From the cell containing the given text, extract its center point as [X, Y] coordinate. 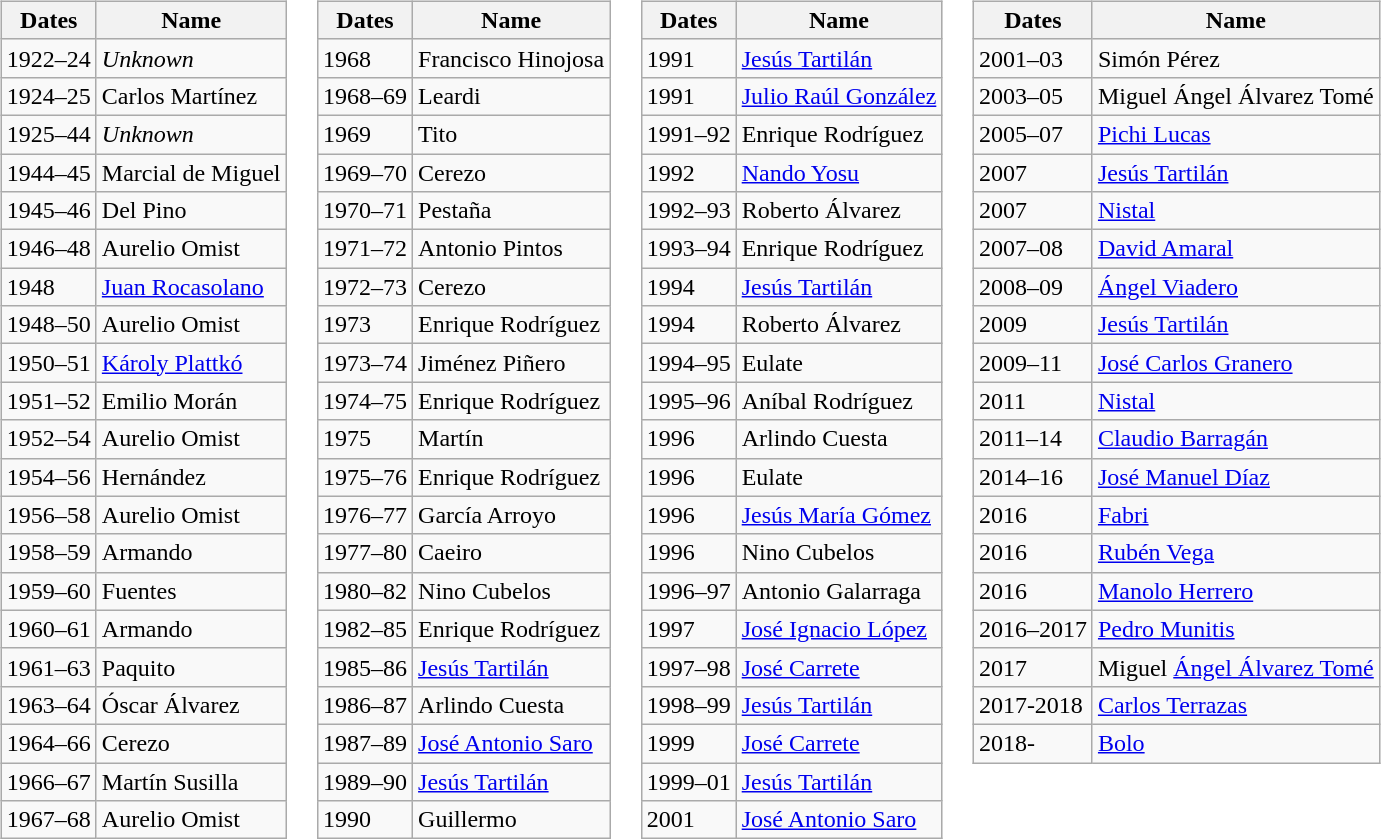
1995–96 [688, 401]
Rubén Vega [1236, 553]
Fuentes [191, 591]
2017 [1032, 667]
1924–25 [48, 96]
1950–51 [48, 363]
1948–50 [48, 325]
1968 [364, 58]
Juan Rocasolano [191, 287]
1971–72 [364, 249]
1986–87 [364, 705]
Hernández [191, 477]
Martín [512, 439]
José Ignacio López [839, 629]
1968–69 [364, 96]
2011 [1032, 401]
Julio Raúl González [839, 96]
1964–66 [48, 743]
2011–14 [1032, 439]
1969–70 [364, 173]
2016–2017 [1032, 629]
Károly Plattkó [191, 363]
1925–44 [48, 134]
1946–48 [48, 249]
Antonio Pintos [512, 249]
1991–92 [688, 134]
1952–54 [48, 439]
Simón Pérez [1236, 58]
Caeiro [512, 553]
1973 [364, 325]
Óscar Álvarez [191, 705]
Antonio Galarraga [839, 591]
Guillermo [512, 820]
1944–45 [48, 173]
1945–46 [48, 211]
1993–94 [688, 249]
1996–97 [688, 591]
1982–85 [364, 629]
1999 [688, 743]
1992–93 [688, 211]
1976–77 [364, 515]
1987–89 [364, 743]
1969 [364, 134]
1973–74 [364, 363]
1980–82 [364, 591]
Carlos Martínez [191, 96]
1999–01 [688, 781]
Ángel Viadero [1236, 287]
2001–03 [1032, 58]
David Amaral [1236, 249]
José Carlos Granero [1236, 363]
1998–99 [688, 705]
Leardi [512, 96]
Claudio Barragán [1236, 439]
2005–07 [1032, 134]
1960–61 [48, 629]
1994–95 [688, 363]
Paquito [191, 667]
1967–68 [48, 820]
1972–73 [364, 287]
Fabri [1236, 515]
2014–16 [1032, 477]
1975 [364, 439]
1948 [48, 287]
Jesús María Gómez [839, 515]
José Manuel Díaz [1236, 477]
1975–76 [364, 477]
Carlos Terrazas [1236, 705]
2003–05 [1032, 96]
Pestaña [512, 211]
1970–71 [364, 211]
García Arroyo [512, 515]
1956–58 [48, 515]
2009–11 [1032, 363]
1989–90 [364, 781]
Martín Susilla [191, 781]
1954–56 [48, 477]
Marcial de Miguel [191, 173]
1974–75 [364, 401]
1966–67 [48, 781]
2008–09 [1032, 287]
Del Pino [191, 211]
1997–98 [688, 667]
Manolo Herrero [1236, 591]
Tito [512, 134]
Emilio Morán [191, 401]
2009 [1032, 325]
1985–86 [364, 667]
1951–52 [48, 401]
1963–64 [48, 705]
Bolo [1236, 743]
Nando Yosu [839, 173]
2017-2018 [1032, 705]
1997 [688, 629]
Aníbal Rodríguez [839, 401]
1990 [364, 820]
1977–80 [364, 553]
Francisco Hinojosa [512, 58]
1958–59 [48, 553]
2001 [688, 820]
1961–63 [48, 667]
2007–08 [1032, 249]
Pichi Lucas [1236, 134]
1959–60 [48, 591]
2018- [1032, 743]
1922–24 [48, 58]
Pedro Munitis [1236, 629]
1992 [688, 173]
Jiménez Piñero [512, 363]
